Determine the (x, y) coordinate at the center of the cell enclosing the given text.  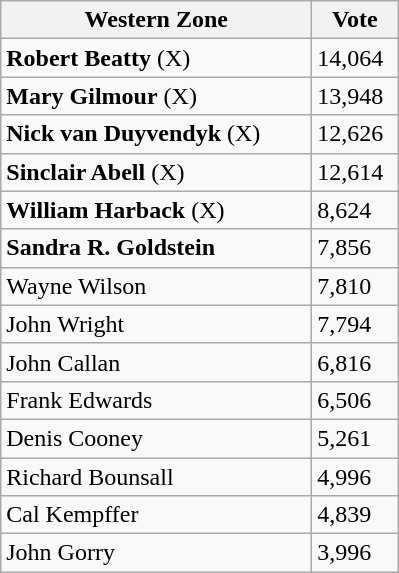
8,624 (355, 210)
William Harback (X) (156, 210)
7,810 (355, 286)
Sandra R. Goldstein (156, 248)
Sinclair Abell (X) (156, 172)
Western Zone (156, 20)
12,626 (355, 134)
John Callan (156, 362)
Wayne Wilson (156, 286)
Frank Edwards (156, 400)
6,506 (355, 400)
12,614 (355, 172)
7,856 (355, 248)
5,261 (355, 438)
7,794 (355, 324)
John Gorry (156, 553)
Cal Kempffer (156, 515)
Vote (355, 20)
Mary Gilmour (X) (156, 96)
Richard Bounsall (156, 477)
Robert Beatty (X) (156, 58)
Denis Cooney (156, 438)
3,996 (355, 553)
6,816 (355, 362)
14,064 (355, 58)
4,996 (355, 477)
John Wright (156, 324)
13,948 (355, 96)
Nick van Duyvendyk (X) (156, 134)
4,839 (355, 515)
